Extract the (x, y) coordinate from the center of the cell holding the provided text.  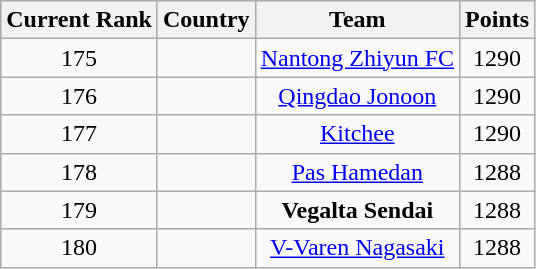
179 (80, 210)
Vegalta Sendai (357, 210)
175 (80, 58)
Pas Hamedan (357, 172)
Team (357, 20)
Current Rank (80, 20)
Nantong Zhiyun FC (357, 58)
Country (206, 20)
178 (80, 172)
Kitchee (357, 134)
176 (80, 96)
V-Varen Nagasaki (357, 248)
Points (498, 20)
Qingdao Jonoon (357, 96)
180 (80, 248)
177 (80, 134)
